Determine the (x, y) coordinate at the center of the cell enclosing the given text.  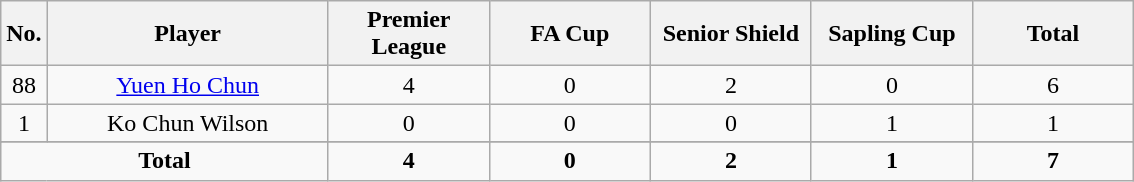
Premier League (408, 34)
Ko Chun Wilson (188, 123)
Sapling Cup (892, 34)
Player (188, 34)
7 (1052, 161)
88 (24, 85)
Senior Shield (730, 34)
Yuen Ho Chun (188, 85)
No. (24, 34)
6 (1052, 85)
FA Cup (570, 34)
